Locate the cell with the specified text and output its [X, Y] center coordinate. 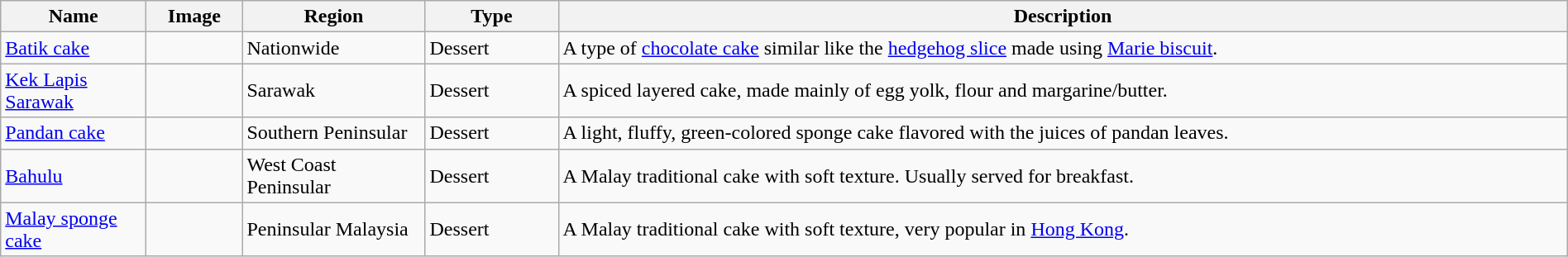
Name [74, 17]
Nationwide [334, 48]
West Coast Peninsular [334, 175]
Description [1063, 17]
Image [194, 17]
A type of chocolate cake similar like the hedgehog slice made using Marie biscuit. [1063, 48]
Southern Peninsular [334, 133]
Peninsular Malaysia [334, 230]
Malay sponge cake [74, 230]
Sarawak [334, 91]
Region [334, 17]
A spiced layered cake, made mainly of egg yolk, flour and margarine/butter. [1063, 91]
Pandan cake [74, 133]
A Malay traditional cake with soft texture. Usually served for breakfast. [1063, 175]
Type [491, 17]
Kek Lapis Sarawak [74, 91]
A light, fluffy, green-colored sponge cake flavored with the juices of pandan leaves. [1063, 133]
A Malay traditional cake with soft texture, very popular in Hong Kong. [1063, 230]
Bahulu [74, 175]
Batik cake [74, 48]
